Search for the cell housing the specified text and yield its (X, Y) center coordinate. 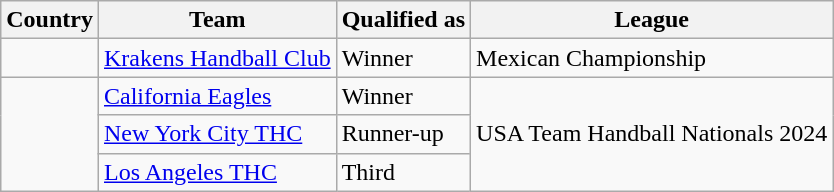
Runner-up (403, 134)
Qualified as (403, 20)
New York City THC (217, 134)
Third (403, 172)
League (652, 20)
California Eagles (217, 96)
Mexican Championship (652, 58)
Krakens Handball Club (217, 58)
USA Team Handball Nationals 2024 (652, 134)
Team (217, 20)
Los Angeles THC (217, 172)
Country (50, 20)
